Scan for the cell matching the given text and deliver its [X, Y] coordinate at center. 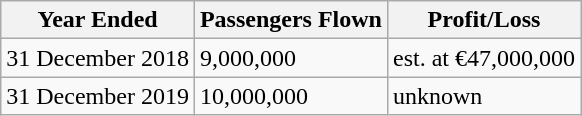
est. at €47,000,000 [484, 58]
Profit/Loss [484, 20]
31 December 2019 [98, 96]
9,000,000 [290, 58]
31 December 2018 [98, 58]
unknown [484, 96]
Passengers Flown [290, 20]
Year Ended [98, 20]
10,000,000 [290, 96]
